Identify which cell holds the provided text, then report its (x, y) central coordinate. 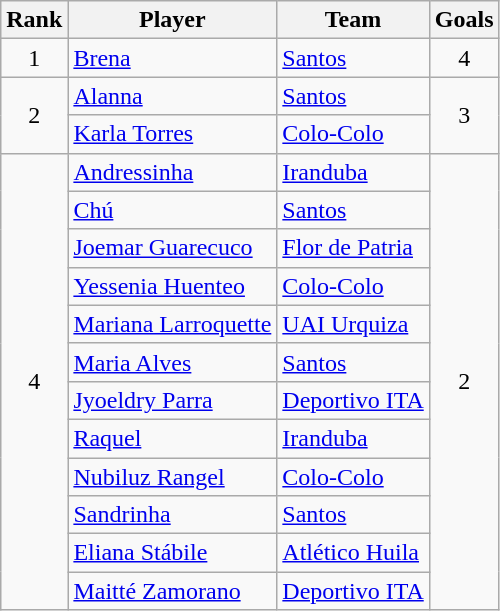
Goals (464, 20)
Chú (172, 210)
Maria Alves (172, 362)
Player (172, 20)
Nubiluz Rangel (172, 477)
Jyoeldry Parra (172, 400)
Raquel (172, 438)
Team (353, 20)
3 (464, 115)
Flor de Patria (353, 248)
Alanna (172, 96)
Karla Torres (172, 134)
Rank (34, 20)
Atlético Huila (353, 553)
Brena (172, 58)
Sandrinha (172, 515)
Mariana Larroquette (172, 324)
Eliana Stábile (172, 553)
Maitté Zamorano (172, 591)
UAI Urquiza (353, 324)
1 (34, 58)
Joemar Guarecuco (172, 248)
Andressinha (172, 172)
Yessenia Huenteo (172, 286)
